Scan for the cell matching the given text and deliver its (X, Y) coordinate at center. 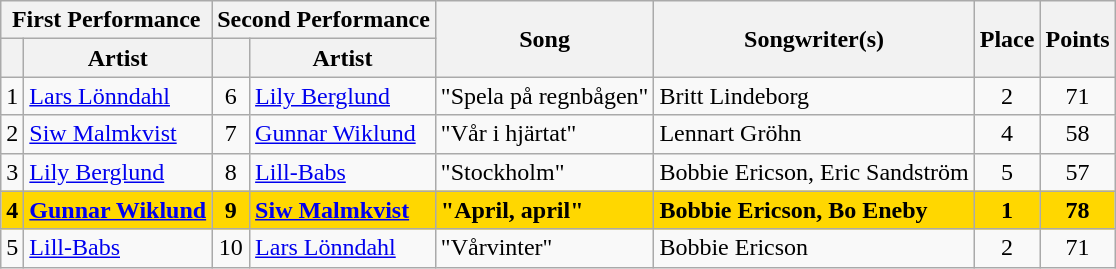
Bobbie Ericson, Eric Sandström (814, 172)
10 (231, 248)
Place (1007, 39)
Bobbie Ericson (814, 248)
Lennart Gröhn (814, 134)
Points (1078, 39)
"Vår i hjärtat" (544, 134)
Song (544, 39)
58 (1078, 134)
7 (231, 134)
Bobbie Ericson, Bo Eneby (814, 210)
3 (12, 172)
Britt Lindeborg (814, 96)
9 (231, 210)
"Vårvinter" (544, 248)
Songwriter(s) (814, 39)
78 (1078, 210)
8 (231, 172)
First Performance (106, 20)
"Stockholm" (544, 172)
6 (231, 96)
57 (1078, 172)
Second Performance (324, 20)
"April, april" (544, 210)
"Spela på regnbågen" (544, 96)
